Search for the cell housing the specified text and yield its [x, y] center coordinate. 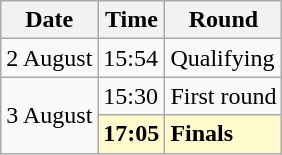
First round [224, 96]
15:54 [132, 58]
Date [50, 20]
17:05 [132, 134]
Round [224, 20]
Finals [224, 134]
Time [132, 20]
15:30 [132, 96]
Qualifying [224, 58]
3 August [50, 115]
2 August [50, 58]
